Pinpoint the cell where the given text exists, returning its (x, y) midpoint coordinate. 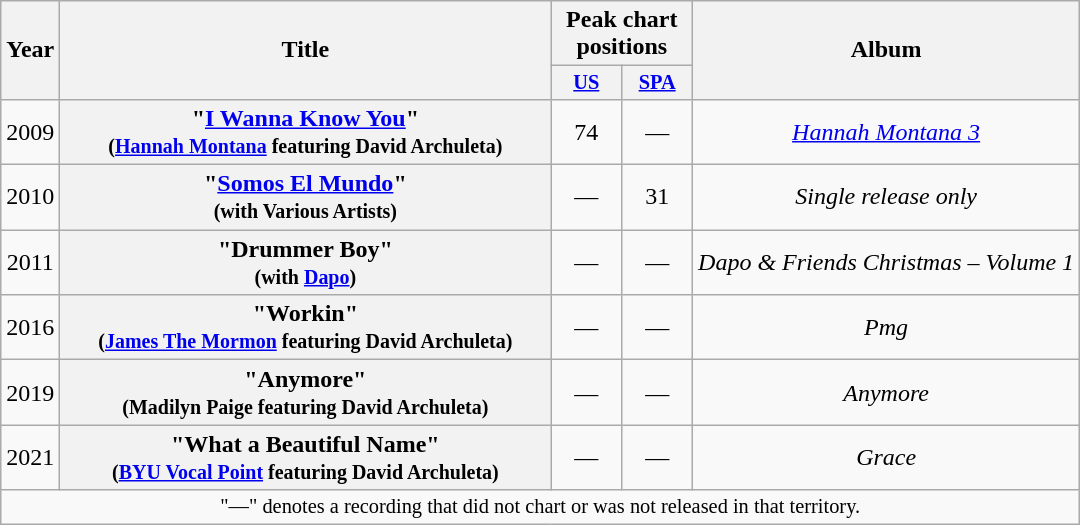
"I Wanna Know You"(Hannah Montana featuring David Archuleta) (306, 132)
US (586, 83)
2009 (30, 132)
Title (306, 50)
"—" denotes a recording that did not chart or was not released in that territory. (540, 507)
Single release only (886, 198)
Album (886, 50)
SPA (658, 83)
2021 (30, 458)
2010 (30, 198)
"Somos El Mundo"(with Various Artists) (306, 198)
Year (30, 50)
74 (586, 132)
"Drummer Boy"(with Dapo) (306, 262)
Peak chart positions (622, 34)
Grace (886, 458)
Dapo & Friends Christmas – Volume 1 (886, 262)
31 (658, 198)
"Anymore"(Madilyn Paige featuring David Archuleta) (306, 392)
2019 (30, 392)
2016 (30, 328)
Anymore (886, 392)
Pmg (886, 328)
Hannah Montana 3 (886, 132)
"Workin"(James The Mormon featuring David Archuleta) (306, 328)
2011 (30, 262)
"What a Beautiful Name"(BYU Vocal Point featuring David Archuleta) (306, 458)
